Extract the [x, y] coordinate from the center of the cell holding the provided text.  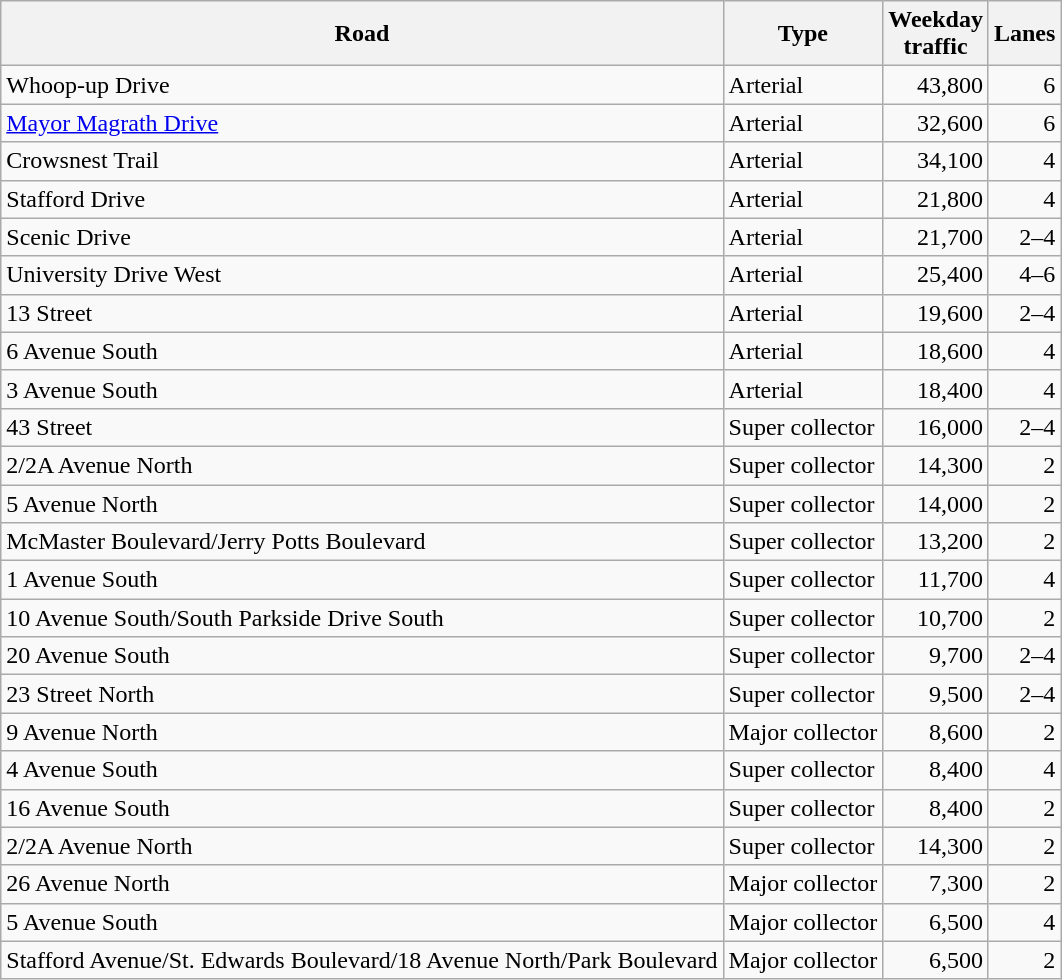
34,100 [936, 161]
6 Avenue South [362, 351]
19,600 [936, 313]
11,700 [936, 580]
9,700 [936, 656]
Weekdaytraffic [936, 34]
43,800 [936, 85]
Lanes [1024, 34]
16 Avenue South [362, 808]
Stafford Drive [362, 199]
Road [362, 34]
20 Avenue South [362, 656]
32,600 [936, 123]
Crowsnest Trail [362, 161]
10,700 [936, 618]
26 Avenue North [362, 884]
9,500 [936, 694]
5 Avenue South [362, 922]
13,200 [936, 542]
4–6 [1024, 275]
7,300 [936, 884]
16,000 [936, 427]
25,400 [936, 275]
23 Street North [362, 694]
Type [803, 34]
Whoop-up Drive [362, 85]
University Drive West [362, 275]
5 Avenue North [362, 503]
10 Avenue South/South Parkside Drive South [362, 618]
18,400 [936, 389]
21,700 [936, 237]
Scenic Drive [362, 237]
3 Avenue South [362, 389]
18,600 [936, 351]
21,800 [936, 199]
4 Avenue South [362, 770]
Mayor Magrath Drive [362, 123]
14,000 [936, 503]
9 Avenue North [362, 732]
13 Street [362, 313]
43 Street [362, 427]
1 Avenue South [362, 580]
McMaster Boulevard/Jerry Potts Boulevard [362, 542]
8,600 [936, 732]
Stafford Avenue/St. Edwards Boulevard/18 Avenue North/Park Boulevard [362, 960]
